From the cell containing the given text, extract its center point as [x, y] coordinate. 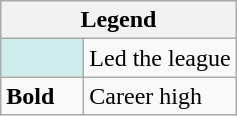
Legend [118, 20]
Career high [160, 96]
Bold [42, 96]
Led the league [160, 58]
